Capture the cell that displays the provided text and extract its (X, Y) central coordinate. 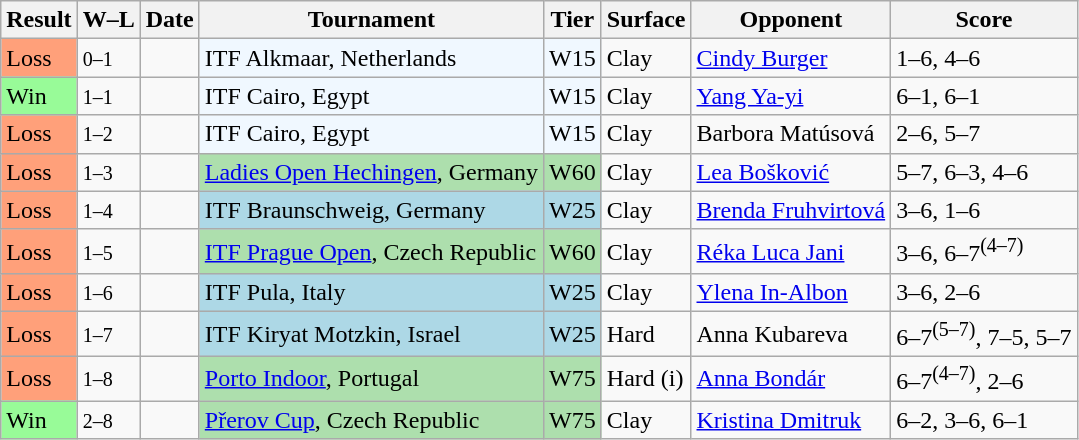
Yang Ya-yi (791, 96)
ITF Alkmaar, Netherlands (371, 58)
W–L (108, 20)
6–7(5–7), 7–5, 5–7 (984, 334)
Porto Indoor, Portugal (371, 378)
Přerov Cup, Czech Republic (371, 420)
Barbora Matúsová (791, 134)
1–6, 4–6 (984, 58)
Ylena In-Albon (791, 293)
0–1 (108, 58)
Surface (646, 20)
Hard (i) (646, 378)
Ladies Open Hechingen, Germany (371, 172)
1–2 (108, 134)
1–3 (108, 172)
3–6, 6–7(4–7) (984, 252)
6–7(4–7), 2–6 (984, 378)
1–5 (108, 252)
Date (170, 20)
Brenda Fruhvirtová (791, 210)
Hard (646, 334)
1–6 (108, 293)
1–4 (108, 210)
3–6, 1–6 (984, 210)
ITF Kiryat Motzkin, Israel (371, 334)
Kristina Dmitruk (791, 420)
2–8 (108, 420)
ITF Prague Open, Czech Republic (371, 252)
2–6, 5–7 (984, 134)
5–7, 6–3, 4–6 (984, 172)
ITF Pula, Italy (371, 293)
Result (39, 20)
ITF Braunschweig, Germany (371, 210)
1–7 (108, 334)
6–2, 3–6, 6–1 (984, 420)
1–8 (108, 378)
Tier (573, 20)
Tournament (371, 20)
Score (984, 20)
Lea Bošković (791, 172)
Opponent (791, 20)
Réka Luca Jani (791, 252)
Anna Bondár (791, 378)
3–6, 2–6 (984, 293)
6–1, 6–1 (984, 96)
Cindy Burger (791, 58)
1–1 (108, 96)
Anna Kubareva (791, 334)
